For the text-containing cell, return its midpoint in (X, Y) coordinate format. 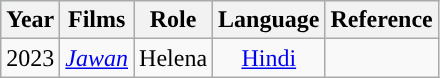
Language (269, 20)
Year (30, 20)
Films (97, 20)
Hindi (269, 58)
2023 (30, 58)
Role (174, 20)
Helena (174, 58)
Jawan (97, 58)
Reference (382, 20)
